Provide the (X, Y) coordinate of the cell's center where the given text is located.  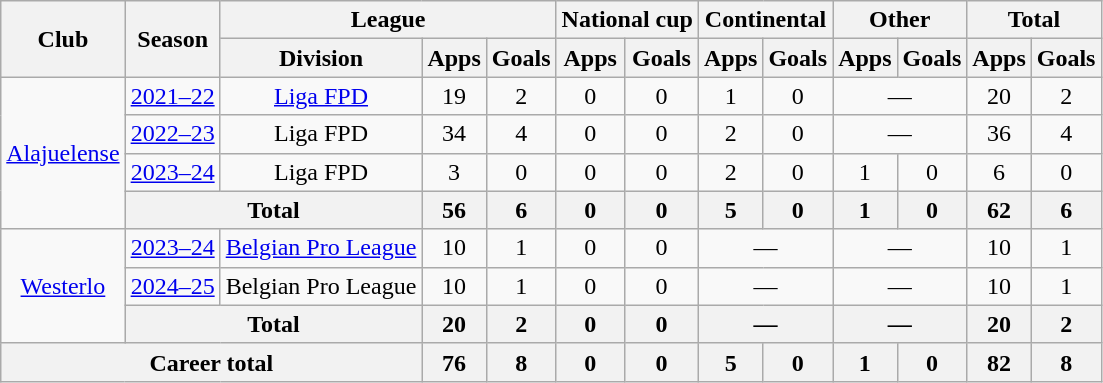
Division (321, 58)
Westerlo (63, 286)
National cup (627, 20)
2024–25 (172, 286)
Club (63, 39)
2021–22 (172, 96)
League (388, 20)
Career total (212, 362)
56 (454, 210)
Alajuelense (63, 153)
2022–23 (172, 134)
62 (999, 210)
Continental (765, 20)
34 (454, 134)
82 (999, 362)
3 (454, 172)
Season (172, 39)
19 (454, 96)
36 (999, 134)
Other (900, 20)
76 (454, 362)
